Extract the (X, Y) coordinate from the center of the cell holding the provided text.  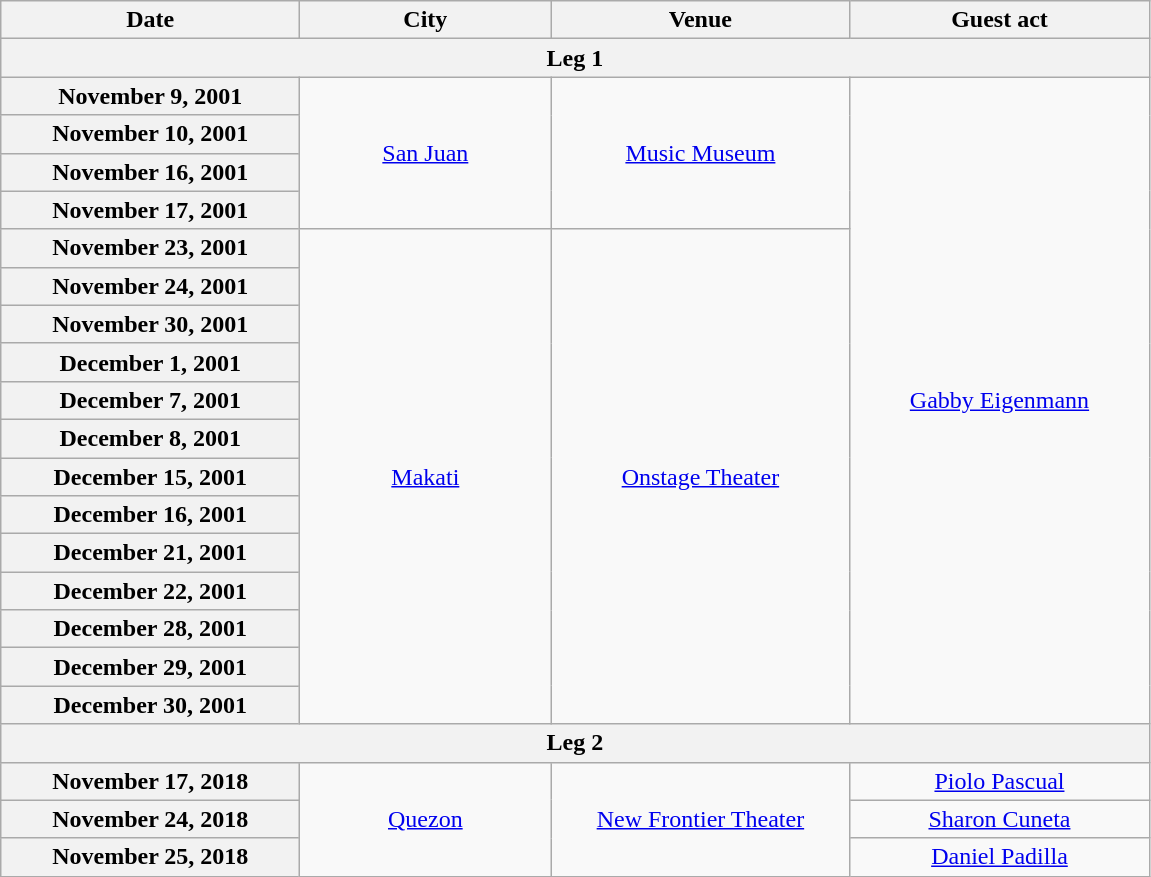
November 24, 2001 (150, 286)
City (426, 20)
Daniel Padilla (1000, 857)
December 21, 2001 (150, 553)
November 30, 2001 (150, 324)
Music Museum (700, 153)
November 10, 2001 (150, 134)
December 28, 2001 (150, 629)
Venue (700, 20)
December 29, 2001 (150, 667)
Sharon Cuneta (1000, 819)
December 8, 2001 (150, 438)
New Frontier Theater (700, 819)
Makati (426, 476)
San Juan (426, 153)
November 24, 2018 (150, 819)
December 1, 2001 (150, 362)
Quezon (426, 819)
Date (150, 20)
December 7, 2001 (150, 400)
November 9, 2001 (150, 96)
Piolo Pascual (1000, 781)
November 23, 2001 (150, 248)
December 15, 2001 (150, 477)
November 17, 2001 (150, 210)
December 16, 2001 (150, 515)
November 17, 2018 (150, 781)
December 30, 2001 (150, 705)
Leg 1 (575, 58)
December 22, 2001 (150, 591)
Guest act (1000, 20)
Gabby Eigenmann (1000, 400)
November 16, 2001 (150, 172)
November 25, 2018 (150, 857)
Onstage Theater (700, 476)
Leg 2 (575, 743)
